Identify which cell holds the provided text, then report its (x, y) central coordinate. 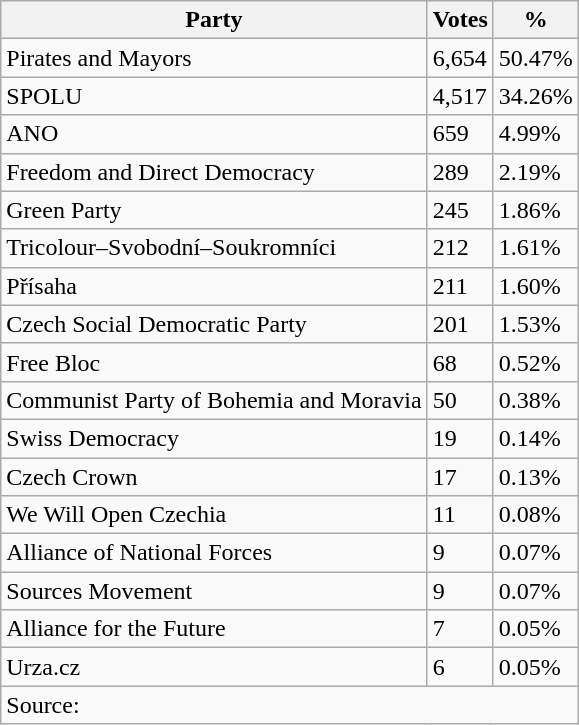
Freedom and Direct Democracy (214, 172)
50 (460, 400)
Sources Movement (214, 591)
Source: (290, 705)
Pirates and Mayors (214, 58)
6 (460, 667)
4.99% (536, 134)
4,517 (460, 96)
0.13% (536, 477)
1.60% (536, 286)
50.47% (536, 58)
19 (460, 438)
0.14% (536, 438)
7 (460, 629)
Alliance for the Future (214, 629)
ANO (214, 134)
245 (460, 210)
Free Bloc (214, 362)
2.19% (536, 172)
Communist Party of Bohemia and Moravia (214, 400)
17 (460, 477)
Czech Social Democratic Party (214, 324)
11 (460, 515)
659 (460, 134)
We Will Open Czechia (214, 515)
211 (460, 286)
Party (214, 20)
Přísaha (214, 286)
Votes (460, 20)
% (536, 20)
Alliance of National Forces (214, 553)
Urza.cz (214, 667)
0.08% (536, 515)
Swiss Democracy (214, 438)
34.26% (536, 96)
Green Party (214, 210)
1.53% (536, 324)
1.86% (536, 210)
Tricolour–Svobodní–Soukromníci (214, 248)
201 (460, 324)
6,654 (460, 58)
68 (460, 362)
Czech Crown (214, 477)
289 (460, 172)
212 (460, 248)
0.38% (536, 400)
SPOLU (214, 96)
1.61% (536, 248)
0.52% (536, 362)
